Detect which cell encompasses the target text, then output its [X, Y] center coordinate. 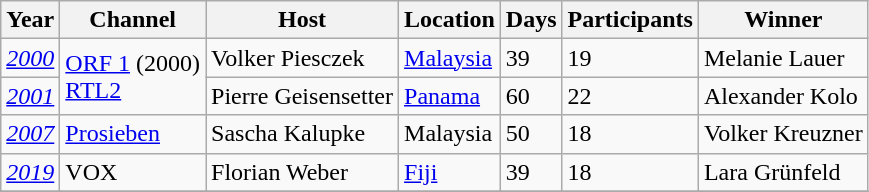
2007 [30, 134]
Host [302, 20]
ORF 1 (2000)RTL2 [133, 77]
22 [630, 96]
Sascha Kalupke [302, 134]
2001 [30, 96]
Panama [450, 96]
Year [30, 20]
Florian Weber [302, 172]
Winner [783, 20]
2000 [30, 58]
VOX [133, 172]
Participants [630, 20]
2019 [30, 172]
Alexander Kolo [783, 96]
Lara Grünfeld [783, 172]
60 [531, 96]
Channel [133, 20]
Melanie Lauer [783, 58]
19 [630, 58]
Pierre Geisensetter [302, 96]
Fiji [450, 172]
Days [531, 20]
Location [450, 20]
Volker Piesczek [302, 58]
Volker Kreuzner [783, 134]
50 [531, 134]
Prosieben [133, 134]
